Pinpoint the cell where the given text exists, returning its [X, Y] midpoint coordinate. 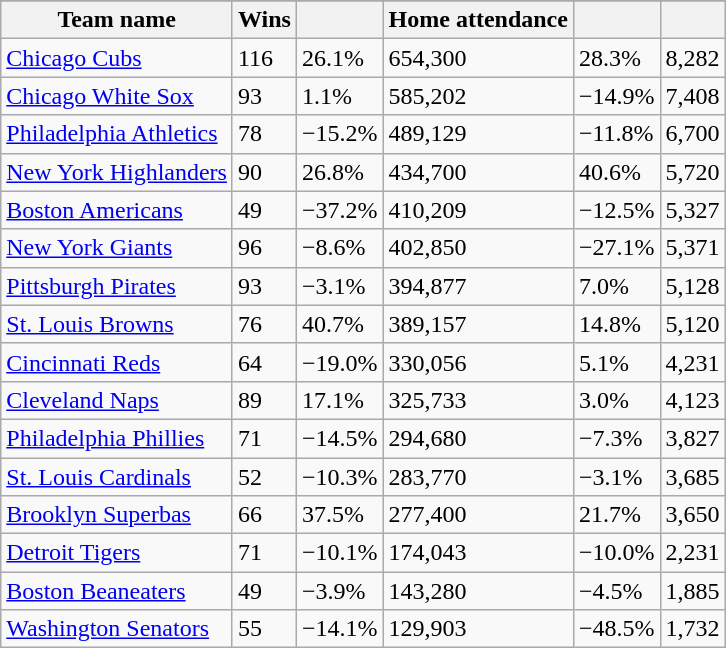
−14.5% [340, 438]
Philadelphia Phillies [117, 438]
5,327 [692, 210]
394,877 [478, 286]
76 [264, 324]
−12.5% [616, 210]
89 [264, 400]
−27.1% [616, 248]
−10.0% [616, 553]
−10.1% [340, 553]
66 [264, 515]
1,885 [692, 591]
1,732 [692, 629]
37.5% [340, 515]
2,231 [692, 553]
5.1% [616, 362]
8,282 [692, 58]
96 [264, 248]
21.7% [616, 515]
5,720 [692, 172]
St. Louis Cardinals [117, 477]
17.1% [340, 400]
Pittsburgh Pirates [117, 286]
283,770 [478, 477]
78 [264, 134]
5,120 [692, 324]
585,202 [478, 96]
4,123 [692, 400]
Cleveland Naps [117, 400]
55 [264, 629]
7,408 [692, 96]
−15.2% [340, 134]
−37.2% [340, 210]
26.1% [340, 58]
−7.3% [616, 438]
−10.3% [340, 477]
40.7% [340, 324]
489,129 [478, 134]
6,700 [692, 134]
−8.6% [340, 248]
5,128 [692, 286]
143,280 [478, 591]
Washington Senators [117, 629]
Cincinnati Reds [117, 362]
402,850 [478, 248]
174,043 [478, 553]
Boston Beaneaters [117, 591]
410,209 [478, 210]
St. Louis Browns [117, 324]
3,650 [692, 515]
40.6% [616, 172]
−11.8% [616, 134]
26.8% [340, 172]
325,733 [478, 400]
90 [264, 172]
116 [264, 58]
−4.5% [616, 591]
294,680 [478, 438]
64 [264, 362]
7.0% [616, 286]
14.8% [616, 324]
277,400 [478, 515]
3.0% [616, 400]
−14.9% [616, 96]
Detroit Tigers [117, 553]
654,300 [478, 58]
Home attendance [478, 20]
−48.5% [616, 629]
Wins [264, 20]
129,903 [478, 629]
Chicago White Sox [117, 96]
−3.9% [340, 591]
−14.1% [340, 629]
330,056 [478, 362]
Chicago Cubs [117, 58]
3,685 [692, 477]
389,157 [478, 324]
28.3% [616, 58]
Team name [117, 20]
52 [264, 477]
4,231 [692, 362]
−19.0% [340, 362]
3,827 [692, 438]
5,371 [692, 248]
Brooklyn Superbas [117, 515]
New York Highlanders [117, 172]
1.1% [340, 96]
434,700 [478, 172]
Philadelphia Athletics [117, 134]
Boston Americans [117, 210]
New York Giants [117, 248]
